Output the [x, y] coordinate of the center of the cell containing the given text.  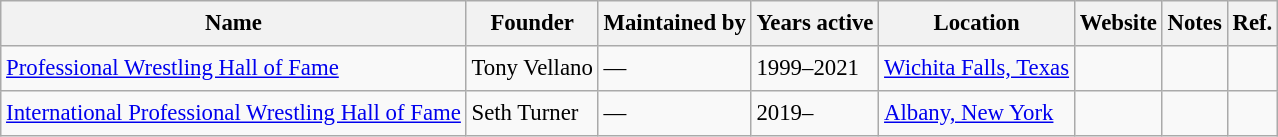
Ref. [1252, 24]
Location [977, 24]
Maintained by [674, 24]
Years active [815, 24]
Founder [532, 24]
Professional Wrestling Hall of Fame [234, 68]
Albany, New York [977, 114]
Notes [1194, 24]
Name [234, 24]
2019– [815, 114]
Tony Vellano [532, 68]
International Professional Wrestling Hall of Fame [234, 114]
Website [1118, 24]
Wichita Falls, Texas [977, 68]
1999–2021 [815, 68]
Seth Turner [532, 114]
